For the text-containing cell, return its midpoint in (X, Y) coordinate format. 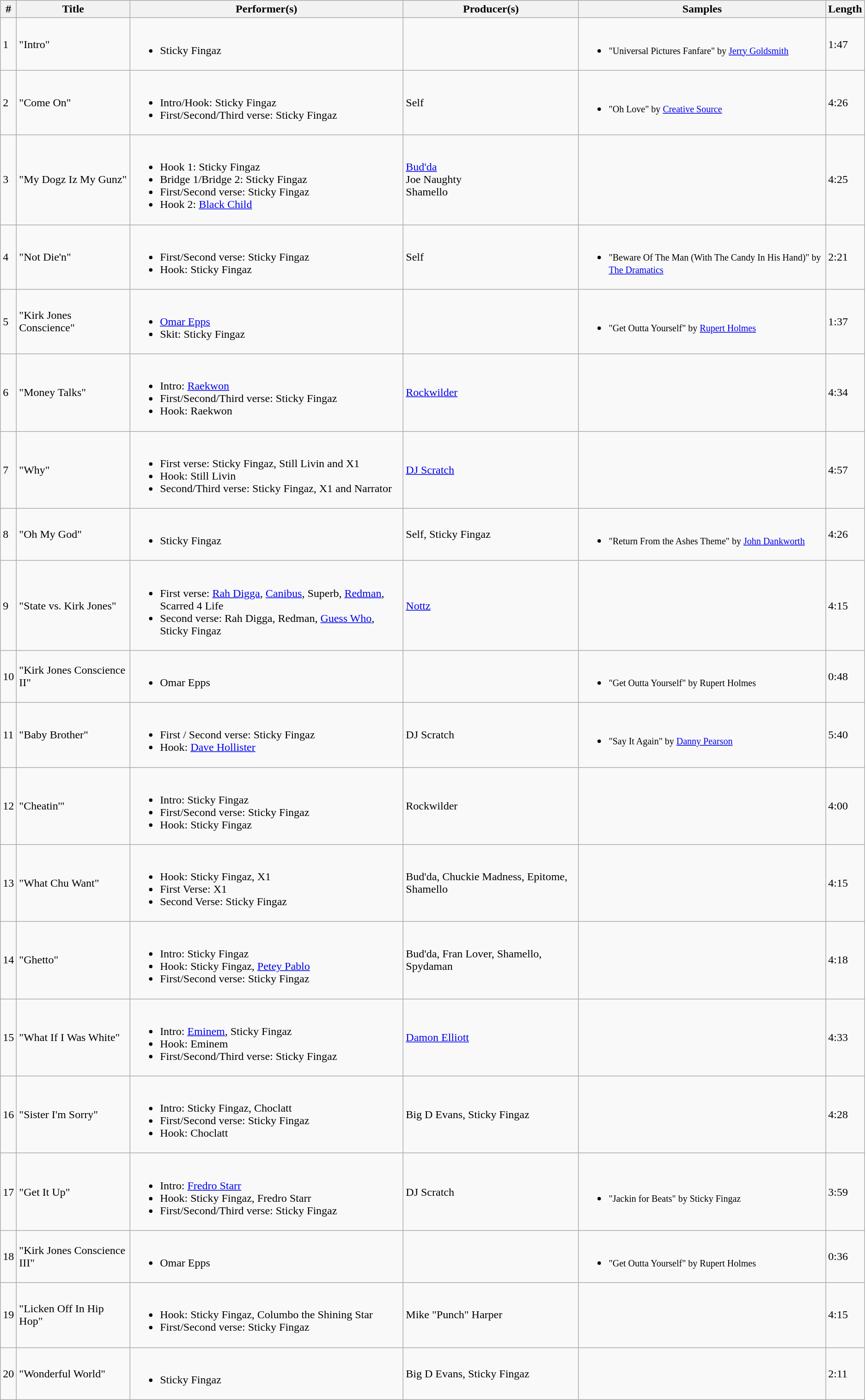
12 (8, 806)
First verse: Sticky Fingaz, Still Livin and X1Hook: Still LivinSecond/Third verse: Sticky Fingaz, X1 and Narrator (267, 469)
Intro: Eminem, Sticky FingazHook: EminemFirst/Second/Third verse: Sticky Fingaz (267, 1038)
15 (8, 1038)
4:00 (845, 806)
16 (8, 1114)
Intro: RaekwonFirst/Second/Third verse: Sticky FingazHook: Raekwon (267, 393)
"Intro" (73, 44)
4:18 (845, 960)
4:28 (845, 1114)
"What If I Was White" (73, 1038)
13 (8, 883)
Hook: Sticky Fingaz, X1First Verse: X1Second Verse: Sticky Fingaz (267, 883)
11 (8, 735)
"Say It Again" by Danny Pearson (702, 735)
"Return From the Ashes Theme" by John Dankworth (702, 534)
1:47 (845, 44)
Hook: Sticky Fingaz, Columbo the Shining StarFirst/Second verse: Sticky Fingaz (267, 1315)
Omar EppsSkit: Sticky Fingaz (267, 322)
Hook 1: Sticky FingazBridge 1/Bridge 2: Sticky FingazFirst/Second verse: Sticky FingazHook 2: Black Child (267, 180)
"Wonderful World" (73, 1373)
"Beware Of The Man (With The Candy In His Hand)" by The Dramatics (702, 257)
"Kirk Jones Conscience III" (73, 1257)
Bud'daJoe NaughtyShamello (491, 180)
2:21 (845, 257)
"Kirk Jones Conscience" (73, 322)
3:59 (845, 1192)
"Sister I'm Sorry" (73, 1114)
"My Dogz Iz My Gunz" (73, 180)
"What Chu Want" (73, 883)
1:37 (845, 322)
Length (845, 9)
Intro: Sticky Fingaz, ChoclattFirst/Second verse: Sticky FingazHook: Choclatt (267, 1114)
8 (8, 534)
"Oh Love" by Creative Source (702, 103)
Intro: Sticky FingazFirst/Second verse: Sticky FingazHook: Sticky Fingaz (267, 806)
4:25 (845, 180)
"Universal Pictures Fanfare" by Jerry Goldsmith (702, 44)
Samples (702, 9)
Intro/Hook: Sticky FingazFirst/Second/Third verse: Sticky Fingaz (267, 103)
Intro: Fredro StarrHook: Sticky Fingaz, Fredro StarrFirst/Second/Third verse: Sticky Fingaz (267, 1192)
6 (8, 393)
# (8, 9)
18 (8, 1257)
"Kirk Jones Conscience II" (73, 676)
5:40 (845, 735)
19 (8, 1315)
Mike "Punch" Harper (491, 1315)
"Cheatin'" (73, 806)
Bud'da, Fran Lover, Shamello, Spydaman (491, 960)
17 (8, 1192)
"Get It Up" (73, 1192)
1 (8, 44)
First verse: Rah Digga, Canibus, Superb, Redman, Scarred 4 LifeSecond verse: Rah Digga, Redman, Guess Who, Sticky Fingaz (267, 605)
Nottz (491, 605)
4:33 (845, 1038)
"State vs. Kirk Jones" (73, 605)
Title (73, 9)
9 (8, 605)
20 (8, 1373)
"Jackin for Beats" by Sticky Fingaz (702, 1192)
0:48 (845, 676)
Intro: Sticky FingazHook: Sticky Fingaz, Petey PabloFirst/Second verse: Sticky Fingaz (267, 960)
7 (8, 469)
"Not Die'n" (73, 257)
"Oh My God" (73, 534)
First/Second verse: Sticky FingazHook: Sticky Fingaz (267, 257)
14 (8, 960)
4 (8, 257)
Self, Sticky Fingaz (491, 534)
5 (8, 322)
2 (8, 103)
0:36 (845, 1257)
"Why" (73, 469)
10 (8, 676)
Producer(s) (491, 9)
"Come On" (73, 103)
Damon Elliott (491, 1038)
Bud'da, Chuckie Madness, Epitome, Shamello (491, 883)
First / Second verse: Sticky FingazHook: Dave Hollister (267, 735)
3 (8, 180)
"Ghetto" (73, 960)
Performer(s) (267, 9)
"Money Talks" (73, 393)
4:57 (845, 469)
"Baby Brother" (73, 735)
"Licken Off In Hip Hop" (73, 1315)
4:34 (845, 393)
2:11 (845, 1373)
